Find where the given text appears and provide that cell's center as [x, y] coordinate. 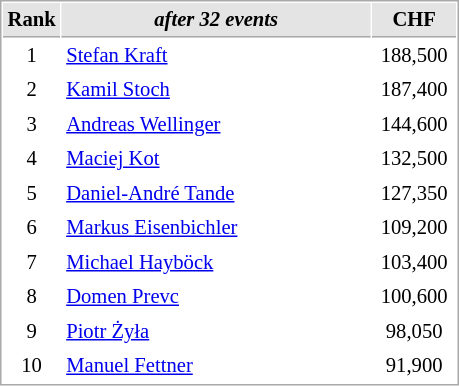
91,900 [414, 366]
1 [32, 56]
5 [32, 194]
188,500 [414, 56]
CHF [414, 20]
7 [32, 262]
109,200 [414, 228]
127,350 [414, 194]
4 [32, 158]
after 32 events [216, 20]
9 [32, 332]
100,600 [414, 296]
Andreas Wellinger [216, 124]
Michael Hayböck [216, 262]
98,050 [414, 332]
Domen Prevc [216, 296]
6 [32, 228]
Daniel-André Tande [216, 194]
144,600 [414, 124]
Maciej Kot [216, 158]
132,500 [414, 158]
Piotr Żyła [216, 332]
3 [32, 124]
8 [32, 296]
Manuel Fettner [216, 366]
Kamil Stoch [216, 90]
2 [32, 90]
103,400 [414, 262]
Stefan Kraft [216, 56]
10 [32, 366]
Rank [32, 20]
187,400 [414, 90]
Markus Eisenbichler [216, 228]
